Return the (X, Y) coordinate for the center point of the cell that contains the specified text.  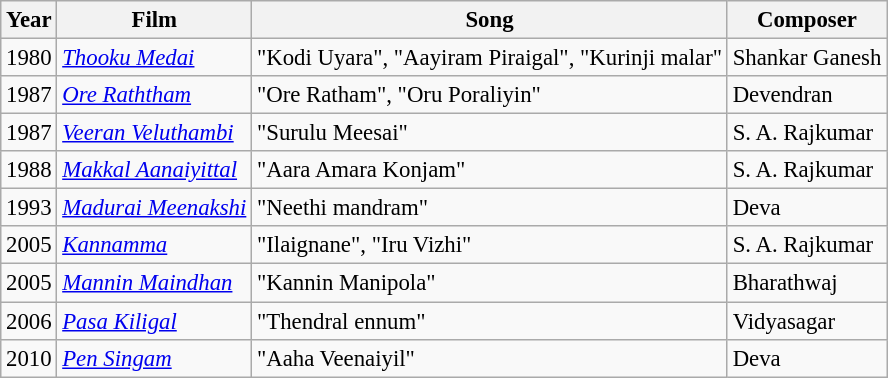
Veeran Veluthambi (154, 133)
Makkal Aanaiyittal (154, 170)
Vidyasagar (806, 321)
Madurai Meenakshi (154, 208)
2006 (29, 321)
2010 (29, 358)
"Kodi Uyara", "Aayiram Piraigal", "Kurinji malar" (490, 58)
Shankar Ganesh (806, 58)
"Surulu Meesai" (490, 133)
"Aara Amara Konjam" (490, 170)
Year (29, 20)
"Thendral ennum" (490, 321)
Devendran (806, 95)
Thooku Medai (154, 58)
"Aaha Veenaiyil" (490, 358)
Bharathwaj (806, 283)
Film (154, 20)
1988 (29, 170)
Pasa Kiligal (154, 321)
Mannin Maindhan (154, 283)
Song (490, 20)
Composer (806, 20)
"Ilaignane", "Iru Vizhi" (490, 245)
1980 (29, 58)
Kannamma (154, 245)
1993 (29, 208)
Ore Raththam (154, 95)
"Neethi mandram" (490, 208)
Pen Singam (154, 358)
"Kannin Manipola" (490, 283)
"Ore Ratham", "Oru Poraliyin" (490, 95)
